From the cell containing the given text, extract its center point as [x, y] coordinate. 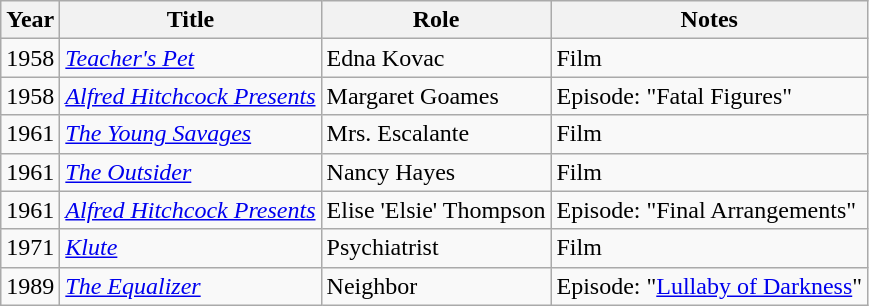
Psychiatrist [436, 248]
Year [30, 20]
The Young Savages [190, 134]
Episode: "Lullaby of Darkness" [710, 286]
Margaret Goames [436, 96]
Klute [190, 248]
Episode: "Fatal Figures" [710, 96]
Nancy Hayes [436, 172]
1971 [30, 248]
The Outsider [190, 172]
Edna Kovac [436, 58]
Episode: "Final Arrangements" [710, 210]
Mrs. Escalante [436, 134]
Teacher's Pet [190, 58]
Role [436, 20]
The Equalizer [190, 286]
1989 [30, 286]
Elise 'Elsie' Thompson [436, 210]
Title [190, 20]
Neighbor [436, 286]
Notes [710, 20]
